Detect which cell encompasses the target text, then output its (x, y) center coordinate. 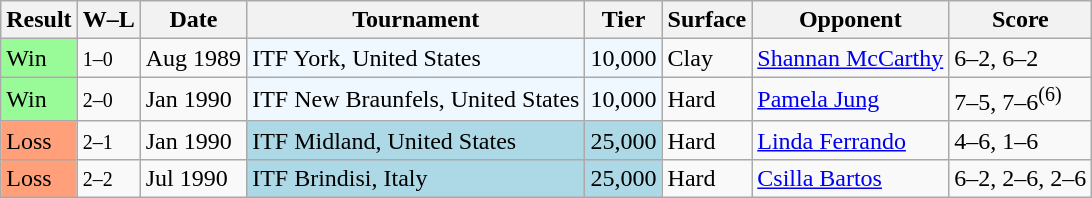
Date (193, 20)
ITF York, United States (416, 58)
Surface (707, 20)
Tournament (416, 20)
2–2 (108, 178)
ITF Midland, United States (416, 140)
Tier (624, 20)
Pamela Jung (850, 100)
1–0 (108, 58)
6–2, 2–6, 2–6 (1020, 178)
Result (39, 20)
Linda Ferrando (850, 140)
Score (1020, 20)
2–0 (108, 100)
Jul 1990 (193, 178)
Clay (707, 58)
Csilla Bartos (850, 178)
W–L (108, 20)
ITF Brindisi, Italy (416, 178)
4–6, 1–6 (1020, 140)
7–5, 7–6(6) (1020, 100)
2–1 (108, 140)
Shannan McCarthy (850, 58)
Opponent (850, 20)
6–2, 6–2 (1020, 58)
Aug 1989 (193, 58)
ITF New Braunfels, United States (416, 100)
